Search for the cell housing the specified text and yield its [x, y] center coordinate. 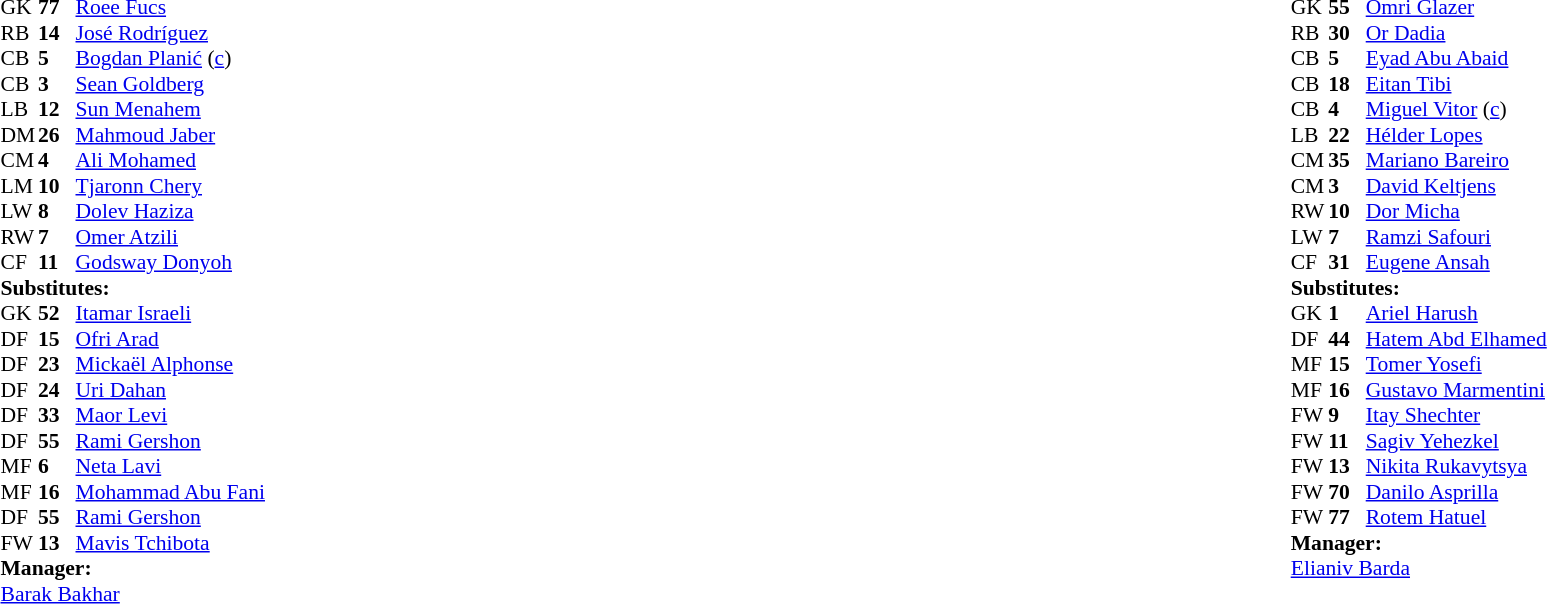
6 [57, 467]
70 [1347, 492]
44 [1347, 339]
Sun Menahem [170, 109]
Itamar Israeli [170, 313]
31 [1347, 263]
Omer Atzili [170, 237]
Godsway Donyoh [170, 263]
1 [1347, 313]
Mariano Bareiro [1456, 161]
Sean Goldberg [170, 84]
52 [57, 313]
Uri Dahan [170, 390]
Itay Shechter [1456, 415]
Tomer Yosefi [1456, 365]
30 [1347, 33]
Eugene Ansah [1456, 263]
Eyad Abu Abaid [1456, 59]
Rotem Hatuel [1456, 517]
Nikita Rukavytsya [1456, 467]
Danilo Asprilla [1456, 492]
Ramzi Safouri [1456, 237]
Hélder Lopes [1456, 135]
Neta Lavi [170, 467]
LM [19, 186]
Ariel Harush [1456, 313]
Mohammad Abu Fani [170, 492]
Tjaronn Chery [170, 186]
9 [1347, 415]
David Keltjens [1456, 186]
Gustavo Marmentini [1456, 390]
Mavis Tchibota [170, 543]
Bogdan Planić (c) [170, 59]
Elianiv Barda [1419, 569]
8 [57, 211]
José Rodríguez [170, 33]
Dolev Haziza [170, 211]
Eitan Tibi [1456, 84]
Hatem Abd Elhamed [1456, 339]
DM [19, 135]
12 [57, 109]
14 [57, 33]
Or Dadia [1456, 33]
26 [57, 135]
Sagiv Yehezkel [1456, 441]
Maor Levi [170, 415]
35 [1347, 161]
23 [57, 365]
Miguel Vitor (c) [1456, 109]
Mickaël Alphonse [170, 365]
33 [57, 415]
Ali Mohamed [170, 161]
18 [1347, 84]
Mahmoud Jaber [170, 135]
Ofri Arad [170, 339]
77 [1347, 517]
24 [57, 390]
Dor Micha [1456, 211]
22 [1347, 135]
